Find where the given text appears and provide that cell's center as (X, Y) coordinate. 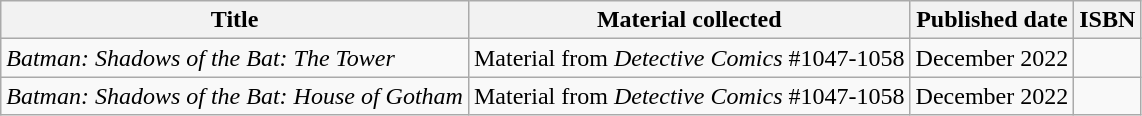
Batman: Shadows of the Bat: House of Gotham (235, 96)
Published date (992, 20)
Title (235, 20)
Material collected (689, 20)
ISBN (1108, 20)
Batman: Shadows of the Bat: The Tower (235, 58)
